Return (X, Y) of the center of cell containing provided text 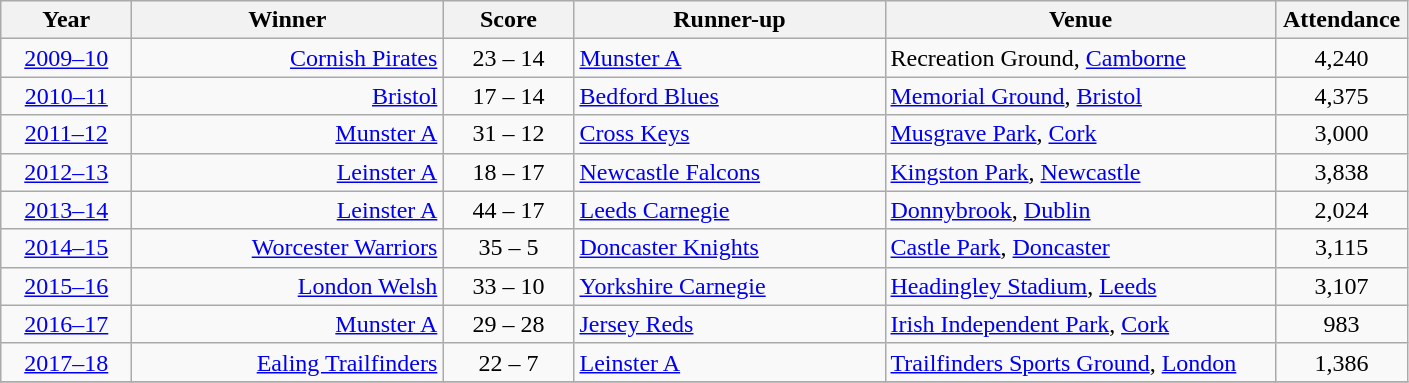
Runner-up (730, 20)
3,838 (1342, 172)
Jersey Reds (730, 324)
17 – 14 (508, 96)
Bristol (288, 96)
23 – 14 (508, 58)
4,375 (1342, 96)
Winner (288, 20)
London Welsh (288, 286)
22 – 7 (508, 362)
Donnybrook, Dublin (1080, 210)
33 – 10 (508, 286)
2012–13 (66, 172)
Musgrave Park, Cork (1080, 134)
2014–15 (66, 248)
Score (508, 20)
18 – 17 (508, 172)
Newcastle Falcons (730, 172)
Venue (1080, 20)
Yorkshire Carnegie (730, 286)
44 – 17 (508, 210)
2015–16 (66, 286)
Irish Independent Park, Cork (1080, 324)
2013–14 (66, 210)
Attendance (1342, 20)
Headingley Stadium, Leeds (1080, 286)
983 (1342, 324)
Castle Park, Doncaster (1080, 248)
2009–10 (66, 58)
4,240 (1342, 58)
29 – 28 (508, 324)
Cornish Pirates (288, 58)
3,115 (1342, 248)
Kingston Park, Newcastle (1080, 172)
2011–12 (66, 134)
2,024 (1342, 210)
2017–18 (66, 362)
Recreation Ground, Camborne (1080, 58)
2010–11 (66, 96)
1,386 (1342, 362)
35 – 5 (508, 248)
Cross Keys (730, 134)
Worcester Warriors (288, 248)
3,000 (1342, 134)
Bedford Blues (730, 96)
3,107 (1342, 286)
Trailfinders Sports Ground, London (1080, 362)
Year (66, 20)
31 – 12 (508, 134)
Ealing Trailfinders (288, 362)
Doncaster Knights (730, 248)
2016–17 (66, 324)
Leeds Carnegie (730, 210)
Memorial Ground, Bristol (1080, 96)
